Pinpoint the cell where the given text exists, returning its [x, y] midpoint coordinate. 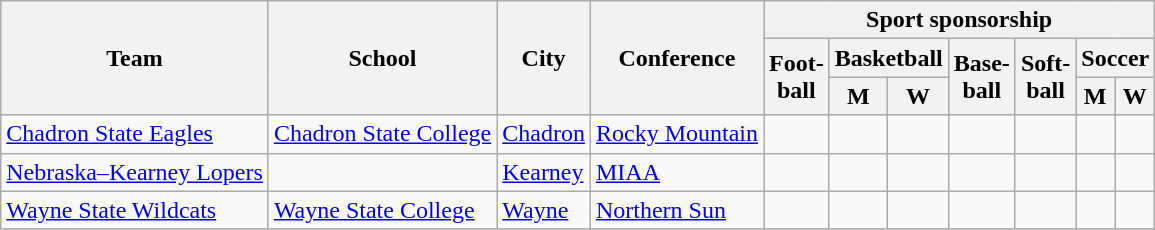
Soccer [1116, 58]
Sport sponsorship [960, 20]
Chadron [544, 134]
Chadron State College [382, 134]
Nebraska–Kearney Lopers [135, 172]
Kearney [544, 172]
Base-ball [982, 77]
Wayne [544, 210]
Wayne State Wildcats [135, 210]
Team [135, 58]
City [544, 58]
Conference [676, 58]
MIAA [676, 172]
Wayne State College [382, 210]
Foot-ball [797, 77]
Northern Sun [676, 210]
Chadron State Eagles [135, 134]
Rocky Mountain [676, 134]
School [382, 58]
Basketball [888, 58]
Soft-ball [1045, 77]
